Detect which cell encompasses the target text, then output its (X, Y) center coordinate. 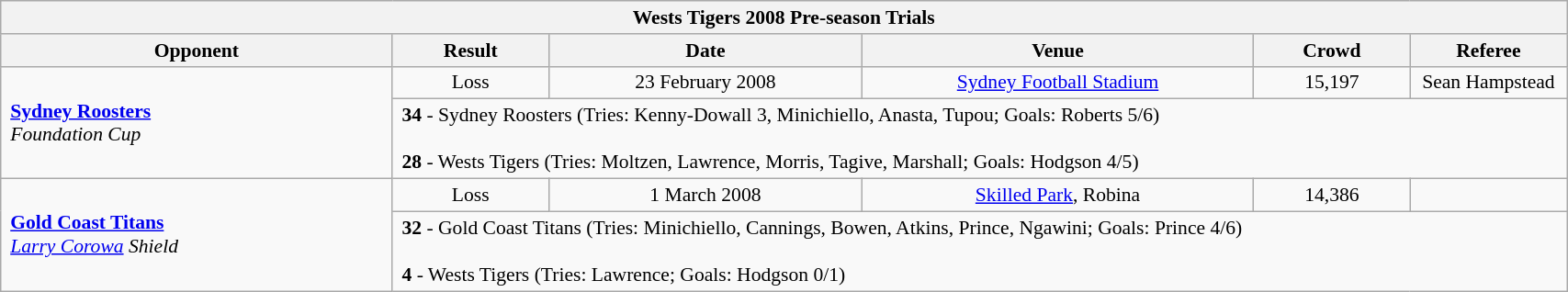
Date (705, 51)
14,386 (1332, 196)
15,197 (1332, 83)
23 February 2008 (705, 83)
Wests Tigers 2008 Pre-season Trials (784, 17)
Sean Hampstead (1488, 83)
Sydney Roosters Foundation Cup (197, 122)
Skilled Park, Robina (1057, 196)
Opponent (197, 51)
Venue (1057, 51)
Crowd (1332, 51)
Gold Coast Titans Larry Corowa Shield (197, 235)
Referee (1488, 51)
Result (470, 51)
Sydney Football Stadium (1057, 83)
1 March 2008 (705, 196)
